From the cell containing the given text, extract its center point as [x, y] coordinate. 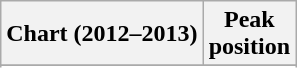
Chart (2012–2013) [102, 34]
Peakposition [249, 34]
